Return the (X, Y) coordinate for the center point of the cell that contains the specified text.  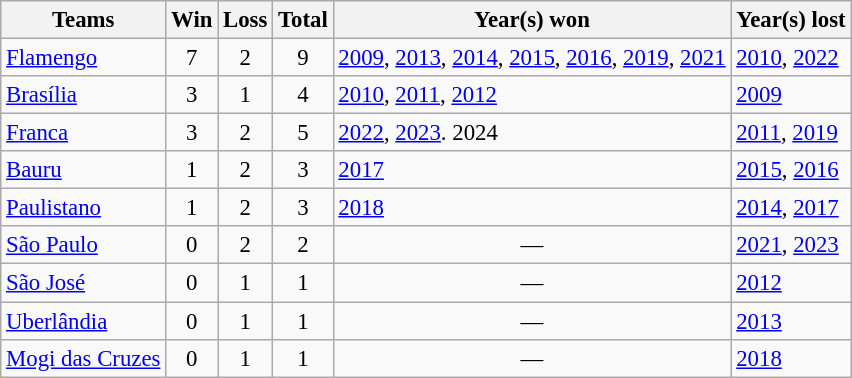
Teams (84, 20)
2017 (532, 170)
Franca (84, 133)
Mogi das Cruzes (84, 358)
Year(s) lost (791, 20)
2010, 2011, 2012 (532, 95)
2011, 2019 (791, 133)
Year(s) won (532, 20)
Loss (246, 20)
2022, 2023. 2024 (532, 133)
2010, 2022 (791, 58)
Paulistano (84, 208)
2012 (791, 283)
São José (84, 283)
Win (192, 20)
2021, 2023 (791, 245)
4 (303, 95)
2009, 2013, 2014, 2015, 2016, 2019, 2021 (532, 58)
2014, 2017 (791, 208)
Brasília (84, 95)
2009 (791, 95)
2013 (791, 321)
9 (303, 58)
7 (192, 58)
Flamengo (84, 58)
5 (303, 133)
Uberlândia (84, 321)
Total (303, 20)
Bauru (84, 170)
2015, 2016 (791, 170)
São Paulo (84, 245)
